Determine the (x, y) coordinate at the center of the cell enclosing the given text.  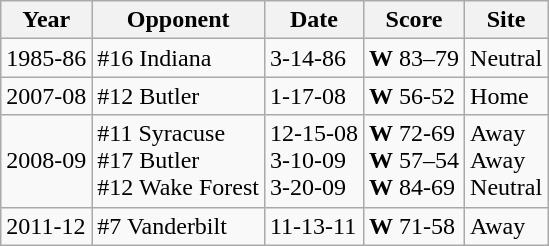
12-15-083-10-093-20-09 (314, 161)
Score (414, 20)
11-13-11 (314, 226)
#12 Butler (178, 96)
#11 Syracuse #17 Butler #12 Wake Forest (178, 161)
1-17-08 (314, 96)
#16 Indiana (178, 58)
Date (314, 20)
2007-08 (46, 96)
2008-09 (46, 161)
Away (506, 226)
Opponent (178, 20)
2011-12 (46, 226)
Neutral (506, 58)
W 72-69W 57–54W 84-69 (414, 161)
W 71-58 (414, 226)
1985-86 (46, 58)
3-14-86 (314, 58)
Site (506, 20)
AwayAwayNeutral (506, 161)
Home (506, 96)
W 56-52 (414, 96)
#7 Vanderbilt (178, 226)
W 83–79 (414, 58)
Year (46, 20)
